Return [X, Y] of the center of cell containing provided text 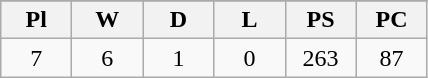
1 [178, 58]
87 [392, 58]
0 [250, 58]
6 [108, 58]
D [178, 20]
7 [36, 58]
Pl [36, 20]
L [250, 20]
W [108, 20]
263 [320, 58]
PC [392, 20]
PS [320, 20]
